Pinpoint the cell where the given text exists, returning its (X, Y) midpoint coordinate. 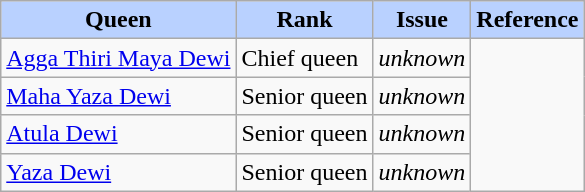
Issue (422, 20)
Atula Dewi (118, 134)
Maha Yaza Dewi (118, 96)
Rank (304, 20)
Yaza Dewi (118, 172)
Queen (118, 20)
Reference (528, 20)
Agga Thiri Maya Dewi (118, 58)
Chief queen (304, 58)
